Detect which cell encompasses the target text, then output its [x, y] center coordinate. 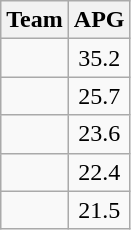
21.5 [99, 210]
APG [99, 20]
25.7 [99, 96]
23.6 [99, 134]
35.2 [99, 58]
Team [35, 20]
22.4 [99, 172]
